Capture the cell that displays the provided text and extract its [X, Y] central coordinate. 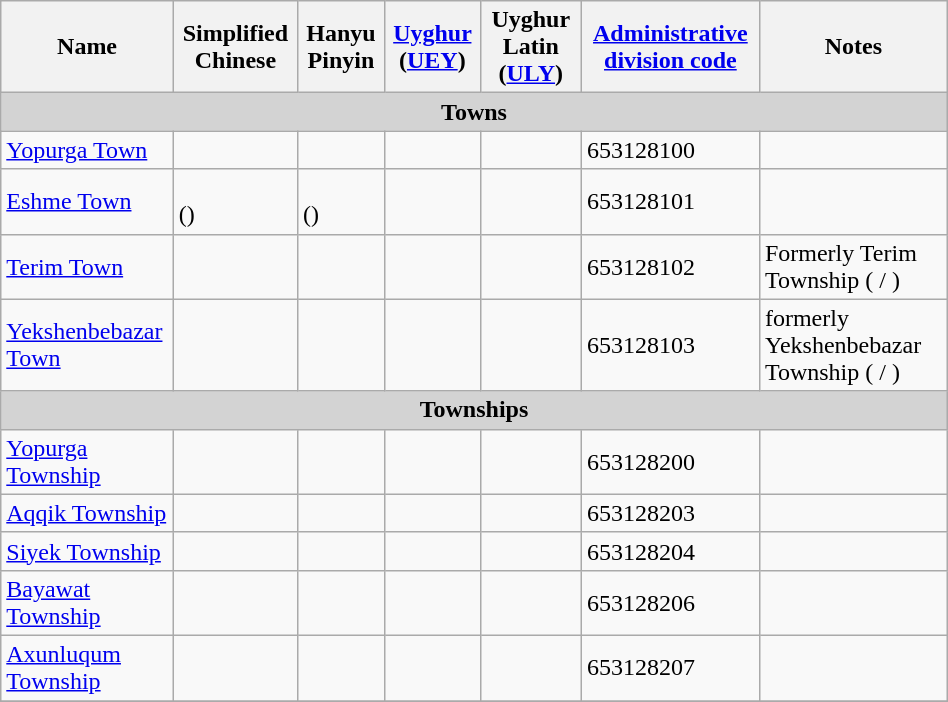
653128103 [670, 345]
Hanyu Pinyin [342, 47]
653128204 [670, 551]
653128207 [670, 668]
Terim Town [88, 266]
Eshme Town [88, 202]
653128203 [670, 513]
Bayawat Township [88, 602]
Name [88, 47]
653128200 [670, 462]
Siyek Township [88, 551]
Administrative division code [670, 47]
Uyghur (UEY) [432, 47]
Formerly Terim Township ( / ) [853, 266]
Axunluqum Township [88, 668]
Notes [853, 47]
Yekshenbebazar Town [88, 345]
653128101 [670, 202]
653128102 [670, 266]
Yopurga Township [88, 462]
Towns [474, 112]
Simplified Chinese [235, 47]
653128100 [670, 150]
Yopurga Town [88, 150]
Townships [474, 410]
653128206 [670, 602]
formerly Yekshenbebazar Township ( / ) [853, 345]
Aqqik Township [88, 513]
Uyghur Latin (ULY) [530, 47]
